Identify which cell holds the provided text, then report its (x, y) central coordinate. 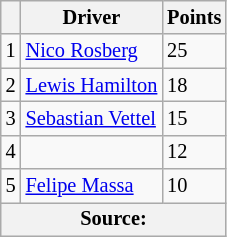
Source: (114, 219)
Driver (92, 17)
Nico Rosberg (92, 51)
15 (194, 118)
Felipe Massa (92, 186)
Points (194, 17)
Lewis Hamilton (92, 85)
2 (11, 85)
4 (11, 152)
5 (11, 186)
25 (194, 51)
12 (194, 152)
18 (194, 85)
10 (194, 186)
1 (11, 51)
3 (11, 118)
Sebastian Vettel (92, 118)
